Extract the (X, Y) coordinate from the center of the cell holding the provided text.  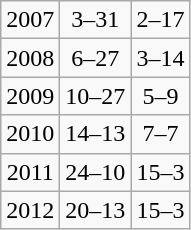
2010 (30, 134)
6–27 (96, 58)
2007 (30, 20)
24–10 (96, 172)
5–9 (160, 96)
20–13 (96, 210)
2012 (30, 210)
10–27 (96, 96)
2009 (30, 96)
2–17 (160, 20)
2011 (30, 172)
2008 (30, 58)
7–7 (160, 134)
3–31 (96, 20)
3–14 (160, 58)
14–13 (96, 134)
